Find where the given text appears and provide that cell's center as [x, y] coordinate. 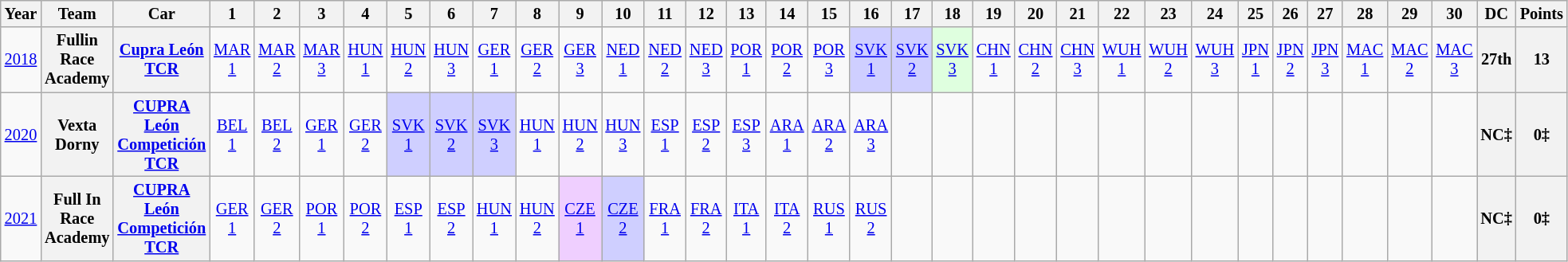
Fullin Race Academy [77, 60]
Points [1542, 14]
ESP3 [746, 135]
2018 [21, 60]
RUS1 [829, 218]
5 [408, 14]
1 [232, 14]
BEL2 [277, 135]
11 [665, 14]
29 [1409, 14]
3 [321, 14]
WUH1 [1122, 60]
RUS2 [870, 218]
27th [1495, 60]
NED1 [623, 60]
16 [870, 14]
10 [623, 14]
CHN2 [1036, 60]
9 [580, 14]
BEL1 [232, 135]
14 [788, 14]
12 [706, 14]
Team [77, 14]
22 [1122, 14]
17 [912, 14]
MAR2 [277, 60]
2020 [21, 135]
FRA2 [706, 218]
Vexta Dorny [77, 135]
WUH3 [1215, 60]
ARA3 [870, 135]
Full In Race Academy [77, 218]
CZE1 [580, 218]
WUH2 [1168, 60]
28 [1365, 14]
8 [537, 14]
CZE2 [623, 218]
Cupra León TCR [161, 60]
6 [451, 14]
MAC3 [1454, 60]
JPN3 [1325, 60]
ARA2 [829, 135]
ITA2 [788, 218]
POR3 [829, 60]
20 [1036, 14]
30 [1454, 14]
NED2 [665, 60]
DC [1495, 14]
MAC1 [1365, 60]
CHN3 [1078, 60]
23 [1168, 14]
CHN1 [993, 60]
Year [21, 14]
GER3 [580, 60]
4 [365, 14]
MAC2 [1409, 60]
2021 [21, 218]
Car [161, 14]
JPN1 [1256, 60]
MAR1 [232, 60]
21 [1078, 14]
19 [993, 14]
27 [1325, 14]
25 [1256, 14]
ARA1 [788, 135]
15 [829, 14]
NED3 [706, 60]
18 [952, 14]
2 [277, 14]
JPN2 [1291, 60]
26 [1291, 14]
7 [494, 14]
ITA1 [746, 218]
MAR3 [321, 60]
24 [1215, 14]
FRA1 [665, 218]
